Pinpoint the cell where the given text exists, returning its (X, Y) midpoint coordinate. 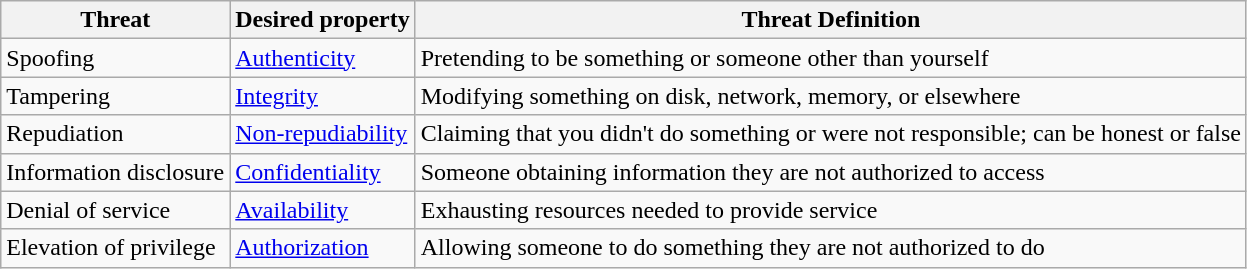
Modifying something on disk, network, memory, or elsewhere (830, 96)
Elevation of privilege (116, 248)
Repudiation (116, 134)
Exhausting resources needed to provide service (830, 210)
Confidentiality (322, 172)
Claiming that you didn't do something or were not responsible; can be honest or false (830, 134)
Authenticity (322, 58)
Non-repudiability (322, 134)
Someone obtaining information they are not authorized to access (830, 172)
Integrity (322, 96)
Allowing someone to do something they are not authorized to do (830, 248)
Desired property (322, 20)
Availability (322, 210)
Threat Definition (830, 20)
Tampering (116, 96)
Authorization (322, 248)
Threat (116, 20)
Pretending to be something or someone other than yourself (830, 58)
Information disclosure (116, 172)
Spoofing (116, 58)
Denial of service (116, 210)
